Locate the cell with the specified text and output its (x, y) center coordinate. 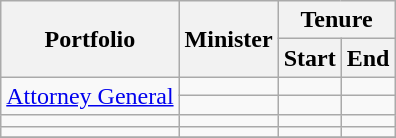
Portfolio (90, 39)
End (368, 58)
Tenure (336, 20)
Minister (228, 39)
Start (310, 58)
Attorney General (90, 96)
